Find where the given text appears and provide that cell's center as [x, y] coordinate. 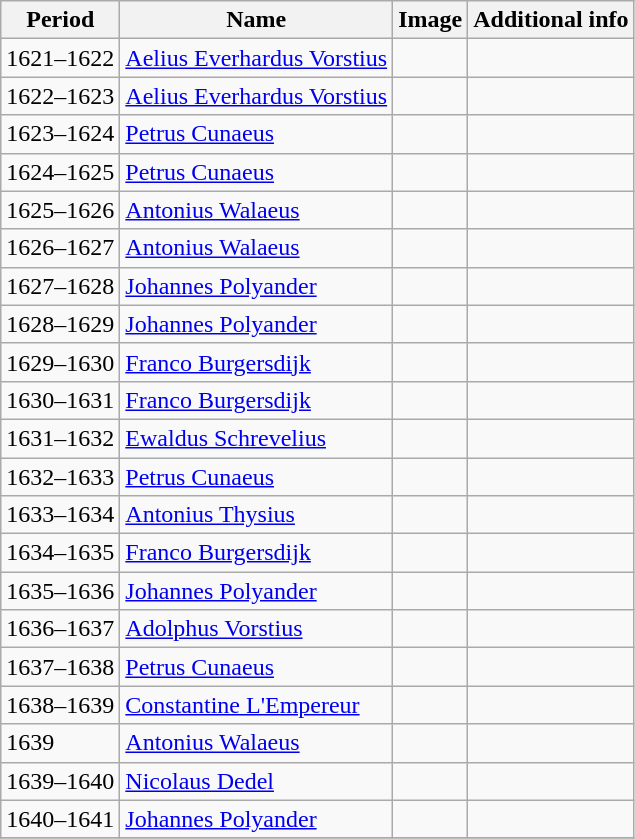
1640–1641 [60, 819]
Image [430, 20]
1635–1636 [60, 591]
1624–1625 [60, 172]
1632–1633 [60, 477]
1623–1624 [60, 134]
1621–1622 [60, 58]
1633–1634 [60, 515]
1629–1630 [60, 362]
Additional info [551, 20]
1636–1637 [60, 629]
1625–1626 [60, 210]
1639 [60, 743]
1638–1639 [60, 705]
Constantine L'Empereur [256, 705]
Nicolaus Dedel [256, 781]
1630–1631 [60, 400]
1626–1627 [60, 248]
Ewaldus Schrevelius [256, 438]
Adolphus Vorstius [256, 629]
1631–1632 [60, 438]
Antonius Thysius [256, 515]
1627–1628 [60, 286]
1622–1623 [60, 96]
1637–1638 [60, 667]
Period [60, 20]
1639–1640 [60, 781]
1634–1635 [60, 553]
1628–1629 [60, 324]
Name [256, 20]
